Return the [X, Y] coordinate for the center point of the cell that contains the specified text.  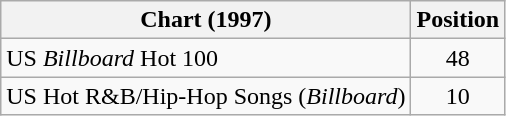
10 [458, 96]
48 [458, 58]
US Hot R&B/Hip-Hop Songs (Billboard) [206, 96]
Position [458, 20]
US Billboard Hot 100 [206, 58]
Chart (1997) [206, 20]
